Identify which cell holds the provided text, then report its [x, y] central coordinate. 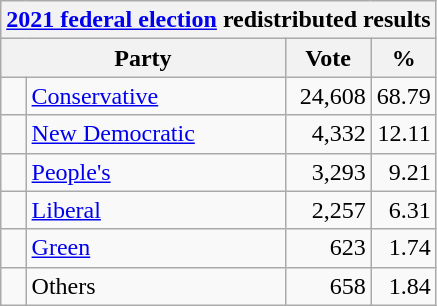
1.84 [404, 286]
658 [328, 286]
6.31 [404, 210]
Others [156, 286]
4,332 [328, 134]
Conservative [156, 96]
Party [143, 58]
12.11 [404, 134]
9.21 [404, 172]
People's [156, 172]
Liberal [156, 210]
% [404, 58]
24,608 [328, 96]
2021 federal election redistributed results [218, 20]
3,293 [328, 172]
1.74 [404, 248]
New Democratic [156, 134]
Vote [328, 58]
2,257 [328, 210]
Green [156, 248]
623 [328, 248]
68.79 [404, 96]
